Return [x, y] of the center of cell containing provided text 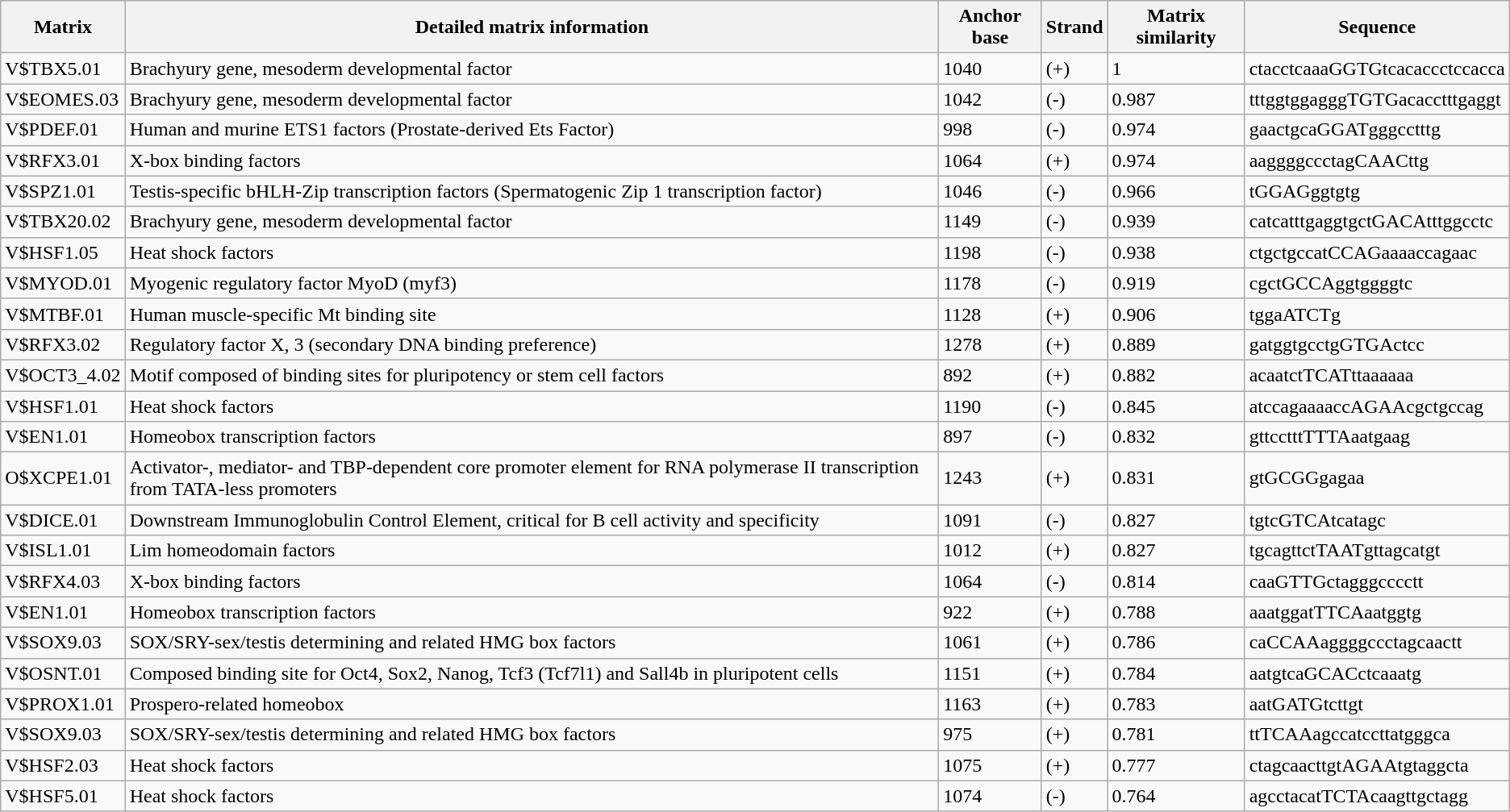
0.784 [1176, 673]
gaactgcaGGATgggcctttg [1377, 130]
aaatggatTTCAaatggtg [1377, 612]
V$HSF1.01 [63, 406]
Matrix similarity [1176, 27]
1074 [991, 796]
1243 [991, 479]
V$RFX4.03 [63, 581]
0.764 [1176, 796]
0.906 [1176, 314]
1040 [991, 69]
caCCAAaggggccctagcaactt [1377, 643]
897 [991, 437]
1128 [991, 314]
0.966 [1176, 191]
922 [991, 612]
975 [991, 735]
0.919 [1176, 283]
V$EOMES.03 [63, 99]
Matrix [63, 27]
Downstream Immunoglobulin Control Element, critical for B cell activity and specificity [532, 520]
1190 [991, 406]
Detailed matrix information [532, 27]
V$PROX1.01 [63, 704]
V$RFX3.02 [63, 344]
ctacctcaaaGGTGtcacaccctccacca [1377, 69]
agcctacatTCTAcaagttgctagg [1377, 796]
gtGCGGgagaa [1377, 479]
V$HSF5.01 [63, 796]
0.814 [1176, 581]
tttggtggagggTGTGacacctttgaggt [1377, 99]
0.832 [1176, 437]
Composed binding site for Oct4, Sox2, Nanog, Tcf3 (Tcf7l1) and Sall4b in pluripotent cells [532, 673]
Testis-specific bHLH-Zip transcription factors (Spermatogenic Zip 1 transcription factor) [532, 191]
V$DICE.01 [63, 520]
0.831 [1176, 479]
1091 [991, 520]
Lim homeodomain factors [532, 551]
1151 [991, 673]
aatGATGtcttgt [1377, 704]
V$HSF1.05 [63, 252]
aaggggccctagCAACttg [1377, 160]
ctagcaacttgtAGAAtgtaggcta [1377, 765]
O$XCPE1.01 [63, 479]
0.777 [1176, 765]
Motif composed of binding sites for pluripotency or stem cell factors [532, 375]
V$RFX3.01 [63, 160]
0.938 [1176, 252]
tgtcGTCAtcatagc [1377, 520]
Activator-, mediator- and TBP-dependent core promoter element for RNA polymerase II transcription from TATA-less promoters [532, 479]
1 [1176, 69]
Myogenic regulatory factor MyoD (myf3) [532, 283]
ttTCAAagccatccttatgggca [1377, 735]
V$TBX5.01 [63, 69]
0.987 [1176, 99]
1012 [991, 551]
gttcctttTTTAaatgaag [1377, 437]
V$PDEF.01 [63, 130]
aatgtcaGCACctcaaatg [1377, 673]
1042 [991, 99]
acaatctTCATttaaaaaa [1377, 375]
1178 [991, 283]
cgctGCCAggtggggtc [1377, 283]
V$SPZ1.01 [63, 191]
Human and murine ETS1 factors (Prostate-derived Ets Factor) [532, 130]
1149 [991, 222]
1278 [991, 344]
0.788 [1176, 612]
0.939 [1176, 222]
1075 [991, 765]
0.786 [1176, 643]
Strand [1074, 27]
atccagaaaaccAGAAcgctgccag [1377, 406]
V$ISL1.01 [63, 551]
V$OSNT.01 [63, 673]
0.882 [1176, 375]
Human muscle-specific Mt binding site [532, 314]
0.845 [1176, 406]
V$MTBF.01 [63, 314]
tgcagttctTAATgttagcatgt [1377, 551]
0.889 [1176, 344]
998 [991, 130]
V$MYOD.01 [63, 283]
0.781 [1176, 735]
1046 [991, 191]
tggaATCTg [1377, 314]
0.783 [1176, 704]
Regulatory factor X, 3 (secondary DNA binding preference) [532, 344]
Sequence [1377, 27]
gatggtgcctgGTGActcc [1377, 344]
catcatttgaggtgctGACAtttggcctc [1377, 222]
1061 [991, 643]
caaGTTGctagggcccctt [1377, 581]
V$HSF2.03 [63, 765]
892 [991, 375]
tGGAGggtgtg [1377, 191]
1163 [991, 704]
1198 [991, 252]
Prospero-related homeobox [532, 704]
V$TBX20.02 [63, 222]
Anchor base [991, 27]
ctgctgccatCCAGaaaaccagaac [1377, 252]
V$OCT3_4.02 [63, 375]
